Extract the (X, Y) coordinate from the center of the cell holding the provided text.  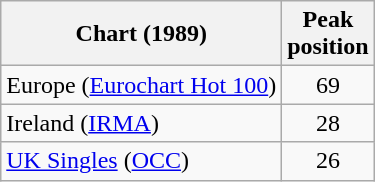
Peakposition (328, 34)
Ireland (IRMA) (142, 123)
28 (328, 123)
UK Singles (OCC) (142, 161)
Europe (Eurochart Hot 100) (142, 85)
69 (328, 85)
26 (328, 161)
Chart (1989) (142, 34)
